Return (X, Y) of the center of cell containing provided text 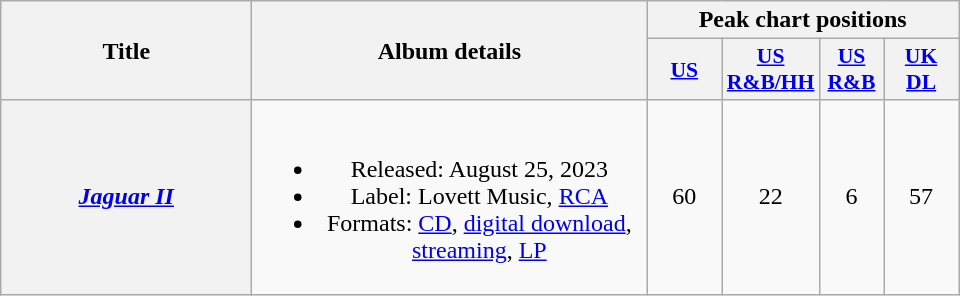
Album details (450, 50)
Jaguar II (126, 197)
57 (922, 197)
22 (771, 197)
UKDL (922, 70)
Title (126, 50)
USR&B (851, 70)
Released: August 25, 2023Label: Lovett Music, RCAFormats: CD, digital download, streaming, LP (450, 197)
US (684, 70)
6 (851, 197)
60 (684, 197)
Peak chart positions (803, 20)
USR&B/HH (771, 70)
